Extract the [x, y] coordinate from the center of the cell holding the provided text.  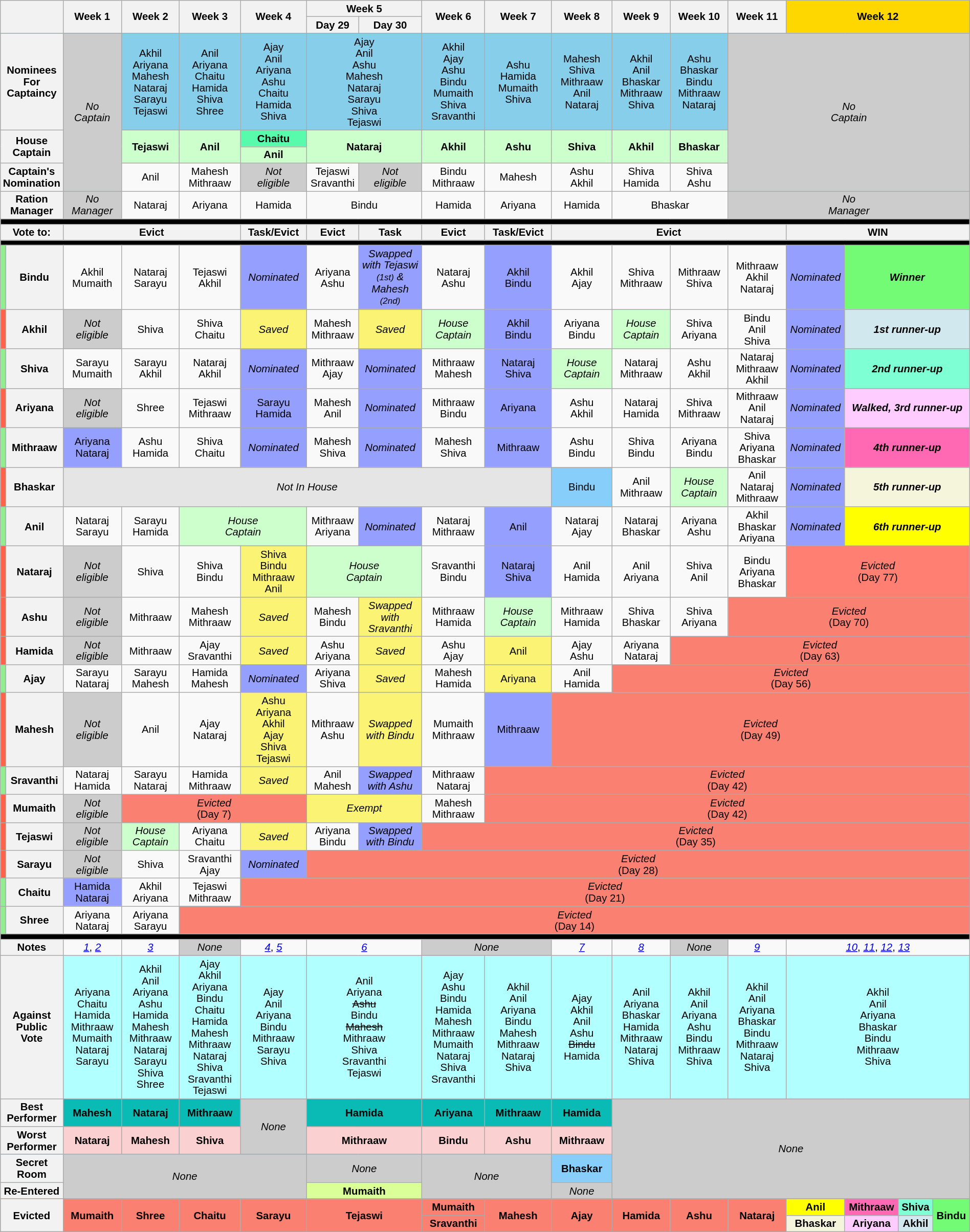
Evicted(Day 21) [605, 892]
AkhilAriyanaMaheshNatarajSarayuTejaswi [150, 82]
BinduAriyanaBhaskar [757, 572]
MithraawShiva [699, 277]
TejaswiSravanthi [333, 177]
Re-Entered [32, 1191]
Week 8 [582, 16]
AriyanaSarayu [150, 921]
Best Performer [32, 1113]
AkhilAnilAriyanaAshuHamidaMaheshMithraawNatarajSarayuShivaShree [150, 1027]
3 [150, 947]
AjaySravanthi [210, 651]
AnilMithraaw [642, 487]
4, 5 [274, 947]
Ration Manager [32, 205]
Week 12 [878, 16]
Walked, 3rd runner-up [907, 408]
AkhilMumaith [92, 277]
MithraawAnilNataraj [757, 408]
Winner [907, 277]
Evicted(Day 7) [214, 808]
AkhilAnilAriyanaAshuBinduMithraawShiva [699, 1027]
MumaithMithraaw [453, 729]
Exempt [364, 808]
MithraawNataraj [453, 780]
ShivaBinduMithraawAnil [274, 572]
Worst Performer [32, 1140]
Swapped with Sravanthi [390, 617]
AkhilBhaskarAriyana [757, 526]
6th runner-up [907, 526]
MithraawAriyana [333, 526]
AkhilAjay [582, 277]
MaheshHamida [453, 678]
AjayAkhilAriyanaBinduChaituHamidaMaheshMithraawNatarajShivaSravanthiTejaswi [210, 1027]
AkhilAnilAriyanaBinduMaheshMithraawNatarajShiva [518, 1027]
10, 11, 12, 13 [878, 947]
Vote to: [32, 232]
AnilAriyana BhaskarHamidaMithraawNatarajShiva [642, 1027]
AnilAriyanaAshuBinduMaheshMithraawShivaSravanthiTejaswi [364, 1027]
MithraawAjay [333, 368]
SravanthiAjay [210, 864]
ShivaAnil [699, 572]
ShivaAshu [699, 177]
SarayuMahesh [150, 678]
SarayuAkhil [150, 368]
AjayAshu [582, 651]
Day 29 [333, 25]
MithraawAshu [333, 729]
AriyanaChaitu [210, 837]
4th runner-up [907, 447]
AshuAriyana [333, 651]
8 [642, 947]
AshuBhaskarBinduMithraawNataraj [699, 82]
NatarajAshu [453, 277]
AjayAnilAriyanaAshuChaituHamidaShiva [274, 82]
Evicted [32, 1215]
AshuBindu [582, 447]
Evicted(Day 70) [849, 617]
5th runner-up [907, 487]
AjayAkhilAnilAshuBinduHamida [582, 1027]
Week 7 [518, 16]
Swapped with Tejaswi (1st) &Mahesh (2nd) [390, 277]
ShivaBhaskar [642, 617]
WIN [878, 232]
AnilAriyanaChaituHamidaShivaShree [210, 82]
Evicted(Day 28) [638, 864]
NatarajAkhil [210, 368]
BinduMithraaw [453, 177]
Evicted(Day 14) [575, 921]
Evicted(Day 63) [820, 651]
Evicted(Day 77) [878, 572]
NomineesForCaptaincy [32, 82]
Week 2 [150, 16]
BinduAnilShiva [757, 329]
Task [390, 232]
MithraawAkhilNataraj [757, 277]
Notes [32, 947]
NatarajMithraawAkhil [757, 368]
ShivaHamida [642, 177]
AjayNataraj [210, 729]
AkhilAnilAriyanaBhaskarBinduMithraawNatarajShiva [757, 1027]
MithraawBindu [453, 408]
Not In House [307, 487]
MithraawMahesh [453, 368]
AjayAshuBinduHamidaMaheshMithraawMumaithNatarajShivaSravanthi [453, 1027]
AshuHamidaMumaithShiva [518, 82]
AkhilAnilBhaskarMithraawShiva [642, 82]
Captain'sNomination [32, 177]
Week 9 [642, 16]
AriyanaChaituHamidaMithraawMumaithNatarajSarayu [92, 1027]
AriyanaShiva [333, 678]
1, 2 [92, 947]
AkhilAriyana [150, 892]
Week 5 [364, 8]
Secret Room [32, 1168]
6 [364, 947]
9 [757, 947]
Week 11 [757, 16]
AshuAjay [453, 651]
AnilAriyana [642, 572]
Week 3 [210, 16]
SravanthiBindu [453, 572]
ShivaAriyanaBhaskar [757, 447]
7 [582, 947]
Week 10 [699, 16]
TejaswiAkhil [210, 277]
AnilMahesh [333, 780]
HamidaMithraaw [210, 780]
AkhilAjayAshuBinduMumaithShivaSravanthi [453, 82]
Day 30 [390, 25]
Evicted(Day 56) [791, 678]
Week 6 [453, 16]
2nd runner-up [907, 368]
Swapped with Ashu [390, 780]
AkhilAnilAriyanaBhaskarBinduMithraawShiva [878, 1027]
HamidaMahesh [210, 678]
AjayAnilAriyanaBinduMithraawSarayuShiva [274, 1027]
MaheshBindu [333, 617]
MaheshAnil [333, 408]
SarayuMumaith [92, 368]
Evicted(Day 35) [696, 837]
AshuAriyanaAkhilAjayShivaTejaswi [274, 729]
Evicted(Day 49) [761, 729]
HamidaNataraj [92, 892]
NatarajBhaskar [642, 526]
1st runner-up [907, 329]
AshuHamida [150, 447]
AgainstPublic Vote [32, 1027]
Mahesh Shiva Mithraaw Anil Nataraj [582, 82]
AjayAnilAshuMaheshNatarajSarayuShivaTejaswi [364, 82]
NatarajAjay [582, 526]
Week 1 [92, 16]
AnilNatarajMithraaw [757, 487]
Week 4 [274, 16]
